Search for the cell housing the specified text and yield its [X, Y] center coordinate. 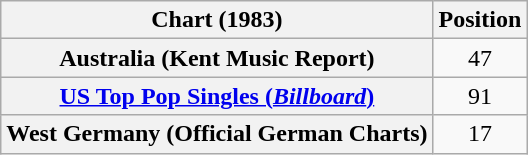
17 [480, 134]
Australia (Kent Music Report) [217, 58]
West Germany (Official German Charts) [217, 134]
Chart (1983) [217, 20]
Position [480, 20]
47 [480, 58]
91 [480, 96]
US Top Pop Singles (Billboard) [217, 96]
